Pinpoint the cell where the given text exists, returning its (X, Y) midpoint coordinate. 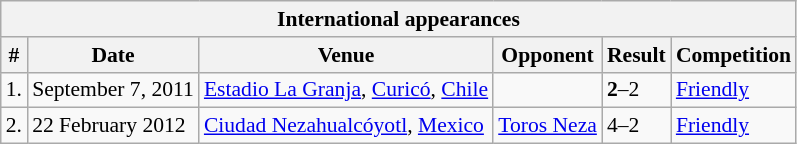
Competition (734, 55)
September 7, 2011 (113, 90)
Ciudad Nezahualcóyotl, Mexico (346, 126)
2. (14, 126)
2–2 (636, 90)
4–2 (636, 126)
Estadio La Granja, Curicó, Chile (346, 90)
Date (113, 55)
Opponent (548, 55)
Venue (346, 55)
Result (636, 55)
# (14, 55)
22 February 2012 (113, 126)
Toros Neza (548, 126)
1. (14, 90)
International appearances (398, 19)
